Find where the given text appears and provide that cell's center as (x, y) coordinate. 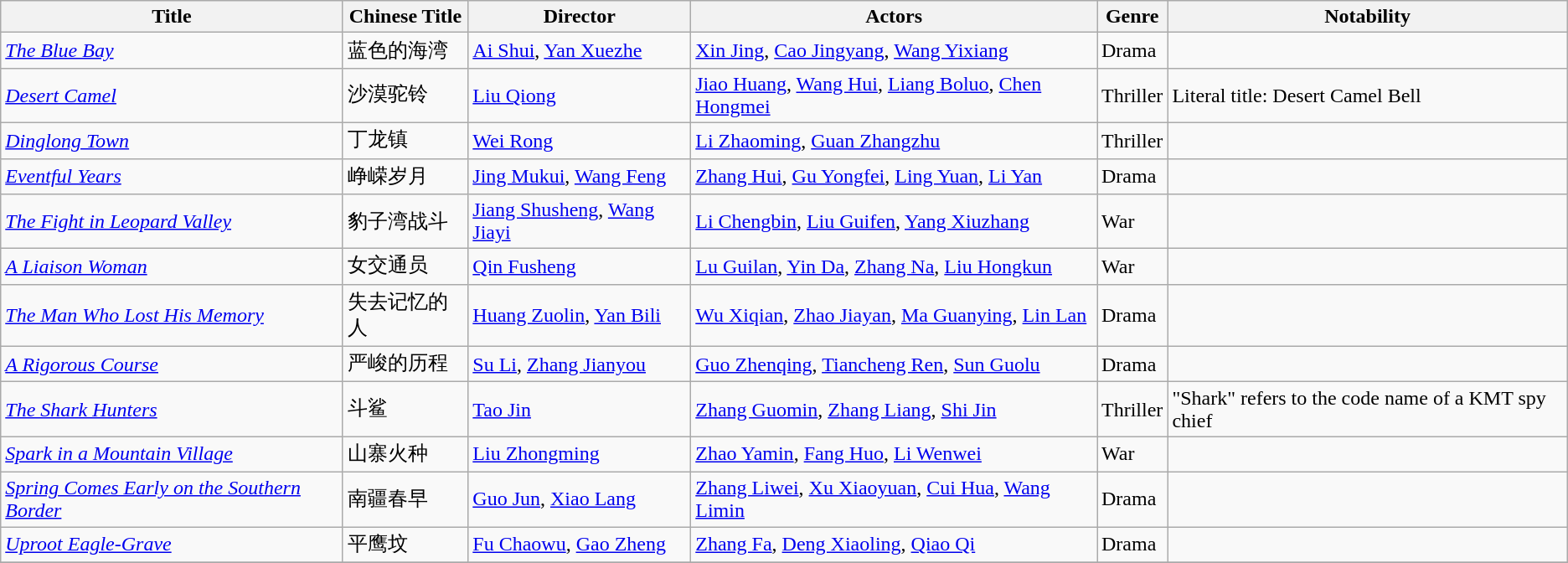
Wu Xiqian, Zhao Jiayan, Ma Guanying, Lin Lan (895, 315)
山寨火种 (405, 454)
Actors (895, 17)
The Blue Bay (172, 50)
Ai Shui, Yan Xuezhe (580, 50)
A Rigorous Course (172, 364)
The Man Who Lost His Memory (172, 315)
Dinglong Town (172, 141)
Jiao Huang, Wang Hui, Liang Boluo, Chen Hongmei (895, 96)
Eventful Years (172, 176)
失去记忆的人 (405, 315)
Lu Guilan, Yin Da, Zhang Na, Liu Hongkun (895, 266)
豹子湾战斗 (405, 221)
女交通员 (405, 266)
Qin Fusheng (580, 266)
Su Li, Zhang Jianyou (580, 364)
蓝色的海湾 (405, 50)
Zhang Fa, Deng Xiaoling, Qiao Qi (895, 545)
Liu Qiong (580, 96)
丁龙镇 (405, 141)
沙漠驼铃 (405, 96)
平鹰坟 (405, 545)
Jing Mukui, Wang Feng (580, 176)
Chinese Title (405, 17)
Liu Zhongming (580, 454)
Guo Jun, Xiao Lang (580, 499)
Genre (1132, 17)
Title (172, 17)
Spark in a Mountain Village (172, 454)
Guo Zhenqing, Tiancheng Ren, Sun Guolu (895, 364)
斗鲨 (405, 409)
Li Zhaoming, Guan Zhangzhu (895, 141)
峥嵘岁月 (405, 176)
严峻的历程 (405, 364)
Huang Zuolin, Yan Bili (580, 315)
Tao Jin (580, 409)
Fu Chaowu, Gao Zheng (580, 545)
Zhao Yamin, Fang Huo, Li Wenwei (895, 454)
Director (580, 17)
Jiang Shusheng, Wang Jiayi (580, 221)
Spring Comes Early on the Southern Border (172, 499)
Xin Jing, Cao Jingyang, Wang Yixiang (895, 50)
Zhang Liwei, Xu Xiaoyuan, Cui Hua, Wang Limin (895, 499)
Wei Rong (580, 141)
Li Chengbin, Liu Guifen, Yang Xiuzhang (895, 221)
"Shark" refers to the code name of a KMT spy chief (1367, 409)
Uproot Eagle-Grave (172, 545)
Zhang Hui, Gu Yongfei, Ling Yuan, Li Yan (895, 176)
Desert Camel (172, 96)
Notability (1367, 17)
Zhang Guomin, Zhang Liang, Shi Jin (895, 409)
The Shark Hunters (172, 409)
Literal title: Desert Camel Bell (1367, 96)
南疆春早 (405, 499)
A Liaison Woman (172, 266)
The Fight in Leopard Valley (172, 221)
